Scan for the cell matching the given text and deliver its [x, y] coordinate at center. 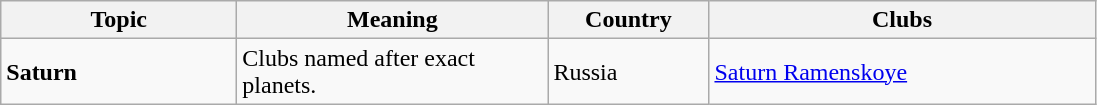
Russia [628, 72]
Meaning [392, 20]
Country [628, 20]
Topic [119, 20]
Saturn Ramenskoye [902, 72]
Saturn [119, 72]
Clubs [902, 20]
Clubs named after exact planets. [392, 72]
